From the cell containing the given text, extract its center point as (X, Y) coordinate. 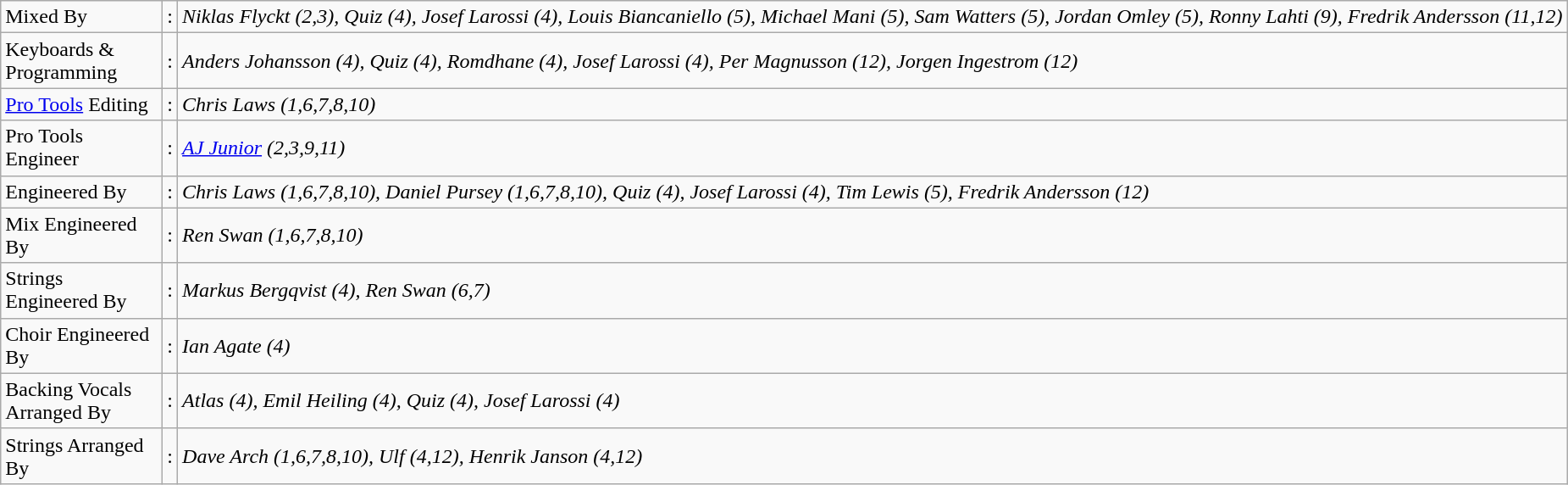
Strings Arranged By (81, 456)
Pro Tools Engineer (81, 148)
Ren Swan (1,6,7,8,10) (873, 236)
Mix Engineered By (81, 236)
Mixed By (81, 17)
Backing Vocals Arranged By (81, 400)
Atlas (4), Emil Heiling (4), Quiz (4), Josef Larossi (4) (873, 400)
Keyboards & Programming (81, 61)
Chris Laws (1,6,7,8,10) (873, 104)
Chris Laws (1,6,7,8,10), Daniel Pursey (1,6,7,8,10), Quiz (4), Josef Larossi (4), Tim Lewis (5), Fredrik Andersson (12) (873, 192)
Ian Agate (4) (873, 346)
Markus Bergqvist (4), Ren Swan (6,7) (873, 290)
Pro Tools Editing (81, 104)
AJ Junior (2,3,9,11) (873, 148)
Choir Engineered By (81, 346)
Strings Engineered By (81, 290)
Anders Johansson (4), Quiz (4), Romdhane (4), Josef Larossi (4), Per Magnusson (12), Jorgen Ingestrom (12) (873, 61)
Dave Arch (1,6,7,8,10), Ulf (4,12), Henrik Janson (4,12) (873, 456)
Engineered By (81, 192)
